Pinpoint the cell where the given text exists, returning its [x, y] midpoint coordinate. 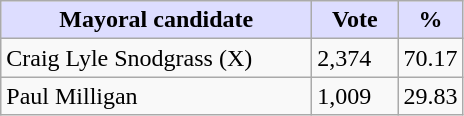
Vote [355, 20]
1,009 [355, 96]
29.83 [430, 96]
Craig Lyle Snodgrass (X) [156, 58]
Mayoral candidate [156, 20]
70.17 [430, 58]
% [430, 20]
2,374 [355, 58]
Paul Milligan [156, 96]
